Return (X, Y) of the center of cell containing provided text 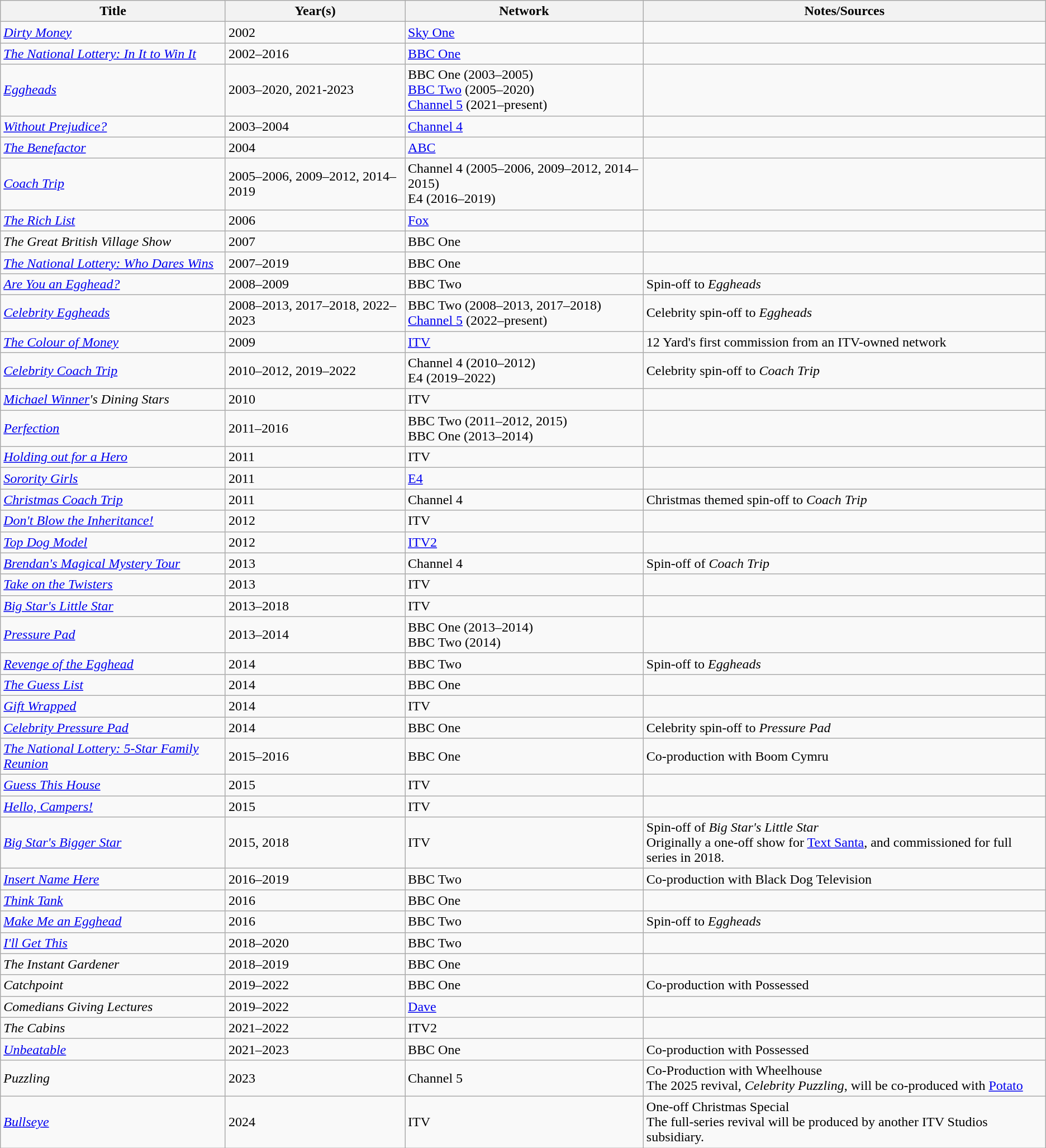
2016–2019 (315, 879)
Michael Winner's Dining Stars (113, 400)
2007 (315, 241)
Unbeatable (113, 1049)
2015–2016 (315, 757)
2023 (315, 1078)
Channel 5 (524, 1078)
The Rich List (113, 220)
Pressure Pad (113, 635)
2004 (315, 148)
Big Star's Bigger Star (113, 843)
Take on the Twisters (113, 585)
Coach Trip (113, 184)
Year(s) (315, 11)
Title (113, 11)
BBC Two (2011–2012, 2015)BBC One (2013–2014) (524, 428)
2002 (315, 32)
Spin-off of Big Star's Little StarOriginally a one-off show for Text Santa, and commissioned for full series in 2018. (844, 843)
2021–2022 (315, 1028)
Don't Blow the Inheritance! (113, 521)
Top Dog Model (113, 542)
2010–2012, 2019–2022 (315, 371)
Channel 4 (2005–2006, 2009–2012, 2014–2015)E4 (2016–2019) (524, 184)
Notes/Sources (844, 11)
The Guess List (113, 685)
The National Lottery: Who Dares Wins (113, 263)
BBC One (2003–2005)BBC Two (2005–2020)Channel 5 (2021–present) (524, 90)
Catchpoint (113, 985)
Celebrity spin-off to Pressure Pad (844, 727)
Revenge of the Egghead (113, 663)
Channel 4 (2010–2012)E4 (2019–2022) (524, 371)
2008–2013, 2017–2018, 2022–2023 (315, 313)
Network (524, 11)
E4 (524, 478)
Christmas themed spin-off to Coach Trip (844, 500)
Perfection (113, 428)
2003–2020, 2021-2023 (315, 90)
Gift Wrapped (113, 706)
2011–2016 (315, 428)
2009 (315, 341)
2006 (315, 220)
Celebrity Pressure Pad (113, 727)
The Colour of Money (113, 341)
Co-production with Boom Cymru (844, 757)
Make Me an Egghead (113, 922)
Think Tank (113, 900)
Eggheads (113, 90)
Christmas Coach Trip (113, 500)
Co-Production with WheelhouseThe 2025 revival, Celebrity Puzzling, will be co-produced with Potato (844, 1078)
Spin-off of Coach Trip (844, 563)
Sky One (524, 32)
Are You an Egghead? (113, 284)
2005–2006, 2009–2012, 2014–2019 (315, 184)
2013–2014 (315, 635)
2018–2020 (315, 943)
Bullseye (113, 1122)
Hello, Campers! (113, 807)
2015, 2018 (315, 843)
2008–2009 (315, 284)
Sorority Girls (113, 478)
Celebrity spin-off to Coach Trip (844, 371)
The National Lottery: In It to Win It (113, 54)
Comedians Giving Lectures (113, 1007)
Insert Name Here (113, 879)
2018–2019 (315, 964)
One-off Christmas SpecialThe full-series revival will be produced by another ITV Studios subsidiary. (844, 1122)
Guess This House (113, 785)
2003–2004 (315, 126)
2007–2019 (315, 263)
BBC Two (2008–2013, 2017–2018)Channel 5 (2022–present) (524, 313)
Co-production with Black Dog Television (844, 879)
The Instant Gardener (113, 964)
BBC One (2013–2014)BBC Two (2014) (524, 635)
Fox (524, 220)
2021–2023 (315, 1049)
Big Star's Little Star (113, 606)
2010 (315, 400)
ABC (524, 148)
Celebrity spin-off to Eggheads (844, 313)
The Great British Village Show (113, 241)
Celebrity Eggheads (113, 313)
2013–2018 (315, 606)
The Cabins (113, 1028)
Dave (524, 1007)
Brendan's Magical Mystery Tour (113, 563)
The Benefactor (113, 148)
I'll Get This (113, 943)
Holding out for a Hero (113, 457)
2024 (315, 1122)
Puzzling (113, 1078)
Celebrity Coach Trip (113, 371)
Dirty Money (113, 32)
2002–2016 (315, 54)
12 Yard's first commission from an ITV-owned network (844, 341)
The National Lottery: 5-Star Family Reunion (113, 757)
Without Prejudice? (113, 126)
